Search for the cell housing the specified text and yield its (x, y) center coordinate. 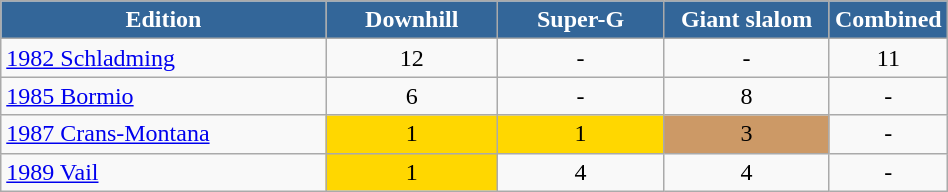
8 (747, 96)
Edition (164, 20)
Giant slalom (747, 20)
1989 Vail (164, 172)
1987 Crans-Montana (164, 134)
1982 Schladming (164, 58)
11 (888, 58)
3 (747, 134)
Combined (888, 20)
1985 Bormio (164, 96)
6 (412, 96)
12 (412, 58)
Super-G (580, 20)
Downhill (412, 20)
